Return (X, Y) of the center of cell containing provided text 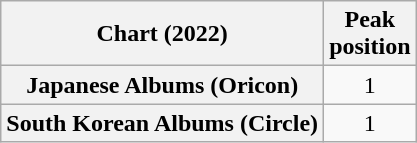
South Korean Albums (Circle) (162, 123)
Peakposition (370, 34)
Chart (2022) (162, 34)
Japanese Albums (Oricon) (162, 85)
